Find where the given text appears and provide that cell's center as [X, Y] coordinate. 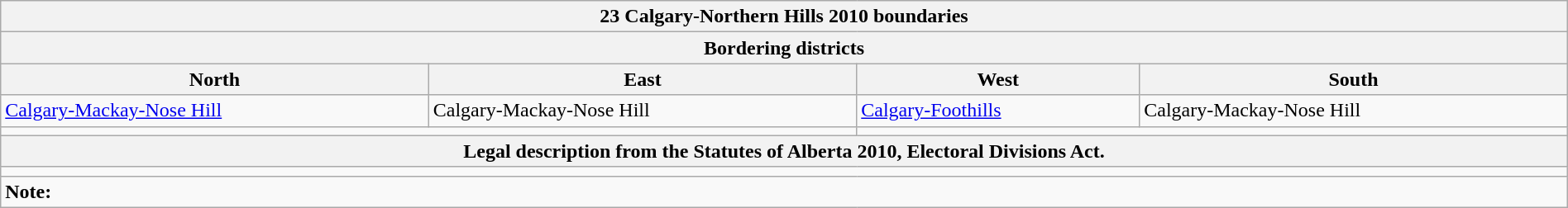
South [1354, 79]
Bordering districts [784, 48]
Calgary-Foothills [998, 111]
Legal description from the Statutes of Alberta 2010, Electoral Divisions Act. [784, 151]
23 Calgary-Northern Hills 2010 boundaries [784, 17]
West [998, 79]
Note: [784, 191]
East [643, 79]
North [215, 79]
